Locate the cell with the specified text and output its (x, y) center coordinate. 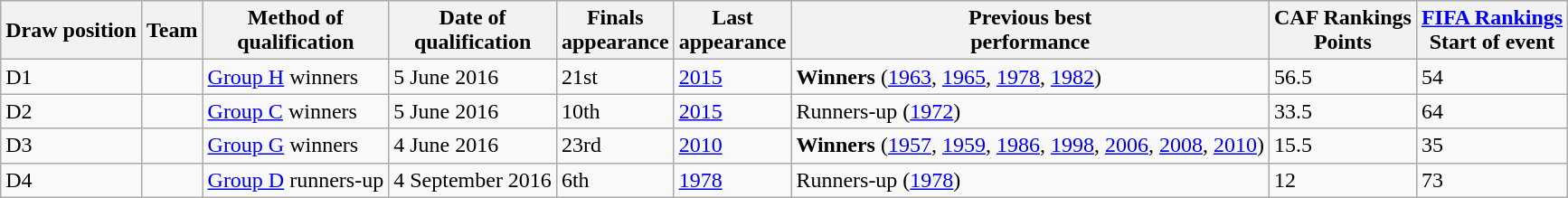
Date ofqualification (473, 31)
33.5 (1342, 111)
64 (1492, 111)
21st (615, 77)
Runners-up (1972) (1031, 111)
12 (1342, 180)
1978 (732, 180)
D4 (71, 180)
2010 (732, 146)
Group H winners (296, 77)
Finalsappearance (615, 31)
D1 (71, 77)
Draw position (71, 31)
Previous bestperformance (1031, 31)
Group G winners (296, 146)
Runners-up (1978) (1031, 180)
10th (615, 111)
35 (1492, 146)
4 September 2016 (473, 180)
15.5 (1342, 146)
CAF RankingsPoints (1342, 31)
D3 (71, 146)
Winners (1957, 1959, 1986, 1998, 2006, 2008, 2010) (1031, 146)
FIFA RankingsStart of event (1492, 31)
Winners (1963, 1965, 1978, 1982) (1031, 77)
D2 (71, 111)
23rd (615, 146)
Method ofqualification (296, 31)
Group D runners-up (296, 180)
73 (1492, 180)
56.5 (1342, 77)
Team (172, 31)
Lastappearance (732, 31)
6th (615, 180)
54 (1492, 77)
4 June 2016 (473, 146)
Group C winners (296, 111)
